Detect which cell encompasses the target text, then output its [x, y] center coordinate. 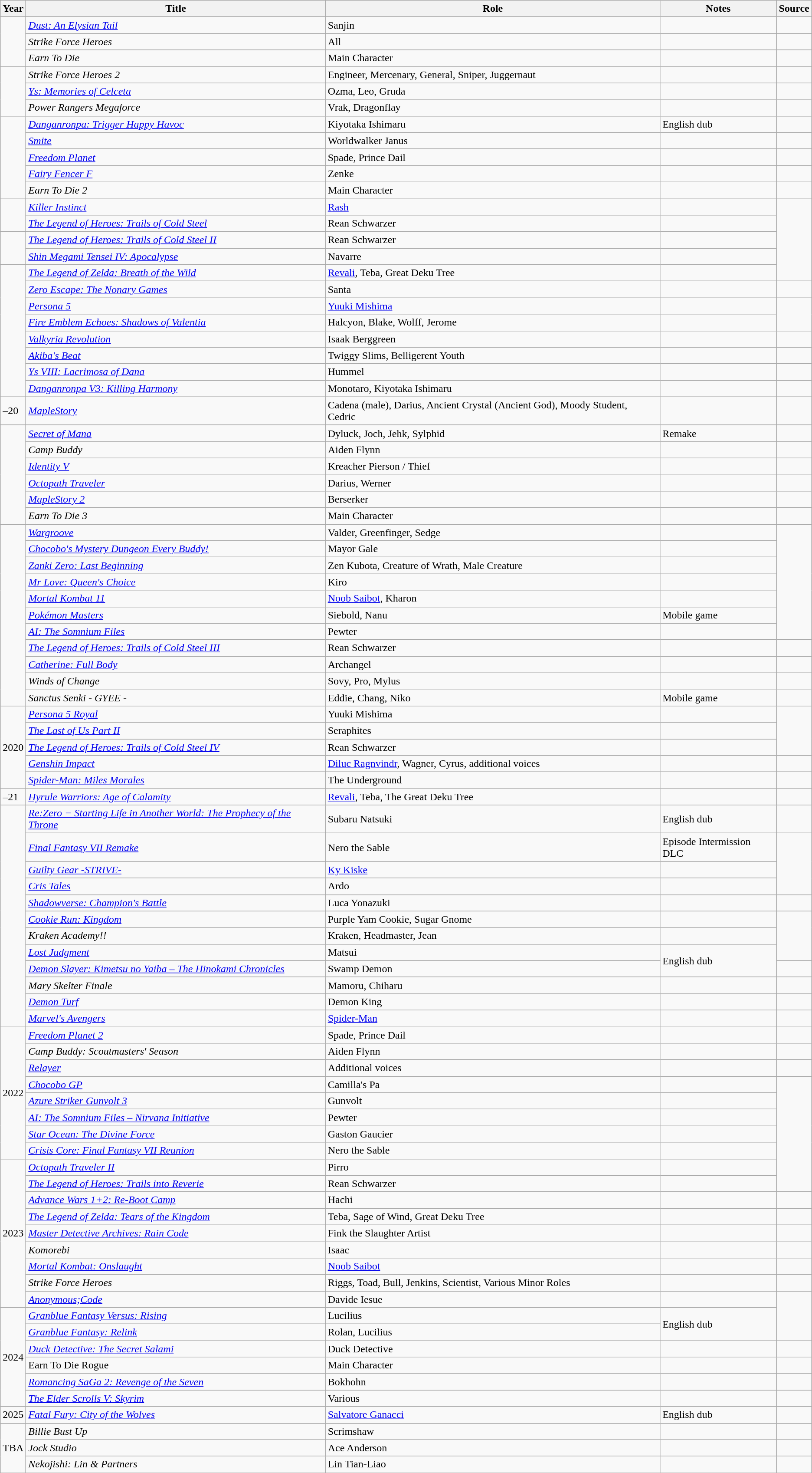
AI: The Somnium Files – Nirvana Initiative [176, 1118]
Camilla's Pa [493, 1085]
Role [493, 9]
Bokhohn [493, 1382]
Komorebi [176, 1249]
Zero Escape: The Nonary Games [176, 289]
Octopath Traveler II [176, 1167]
Winds of Change [176, 681]
Darius, Werner [493, 483]
The Last of Us Part II [176, 730]
The Legend of Heroes: Trails into Reverie [176, 1184]
Earn To Die 2 [176, 190]
Notes [718, 9]
Secret of Mana [176, 433]
Earn To Die Rogue [176, 1365]
Mortal Kombat 11 [176, 598]
Kreacher Pierson / Thief [493, 466]
Octopath Traveler [176, 483]
Revali, Teba, The Great Deku Tree [493, 797]
Purple Yam Cookie, Sugar Gnome [493, 919]
Valkyria Revolution [176, 339]
Akiba's Beat [176, 355]
2025 [13, 1415]
Re:Zero − Starting Life in Another World: The Prophecy of the Throne [176, 819]
Duck Detective [493, 1349]
Catherine: Full Body [176, 664]
Cadena (male), Darius, Ancient Crystal (Ancient God), Moody Student, Cedric [493, 411]
Gunvolt [493, 1101]
Anonymous;Code [176, 1299]
Earn To Die 3 [176, 516]
Identity V [176, 466]
Navarre [493, 256]
Ys: Memories of Celceta [176, 91]
Teba, Sage of Wind, Great Deku Tree [493, 1217]
Mary Skelter Finale [176, 985]
Ardo [493, 886]
Dust: An Elysian Tail [176, 25]
Eddie, Chang, Niko [493, 697]
Granblue Fantasy Versus: Rising [176, 1316]
Berserker [493, 500]
Seraphites [493, 730]
Mamoru, Chiharu [493, 985]
Archangel [493, 664]
The Legend of Heroes: Trails of Cold Steel [176, 224]
2023 [13, 1233]
Kraken Academy!! [176, 936]
Chocobo's Mystery Dungeon Every Buddy! [176, 549]
Riggs, Toad, Bull, Jenkins, Scientist, Various Minor Roles [493, 1282]
Ozma, Leo, Gruda [493, 91]
Gaston Gaucier [493, 1134]
Billie Bust Up [176, 1431]
Diluc Ragnvindr, Wagner, Cyrus, additional voices [493, 764]
Advance Wars 1+2: Re-Boot Camp [176, 1200]
Romancing SaGa 2: Revenge of the Seven [176, 1382]
Cookie Run: Kingdom [176, 919]
Spider-Man: Miles Morales [176, 780]
Title [176, 9]
Lost Judgment [176, 952]
Shadowverse: Champion's Battle [176, 903]
Engineer, Mercenary, General, Sniper, Juggernaut [493, 75]
Zen Kubota, Creature of Wrath, Male Creature [493, 566]
Danganronpa V3: Killing Harmony [176, 388]
Episode Intermission DLC [718, 847]
Master Detective Archives: Rain Code [176, 1233]
Danganronpa: Trigger Happy Havoc [176, 124]
Various [493, 1398]
Twiggy Slims, Belligerent Youth [493, 355]
Rolan, Lucilius [493, 1332]
Fire Emblem Echoes: Shadows of Valentia [176, 322]
Spider-Man [493, 1018]
Luca Yonazuki [493, 903]
Duck Detective: The Secret Salami [176, 1349]
Freedom Planet 2 [176, 1035]
Matsui [493, 952]
Killer Instinct [176, 207]
Demon Turf [176, 1002]
Demon Slayer: Kimetsu no Yaiba – The Hinokami Chronicles [176, 969]
The Legend of Zelda: Breath of the Wild [176, 273]
Marvel's Avengers [176, 1018]
All [493, 42]
Sanctus Senki - GYEE - [176, 697]
Kiyotaka Ishimaru [493, 124]
–20 [13, 411]
The Elder Scrolls V: Skyrim [176, 1398]
Lin Tian-Liao [493, 1464]
Vrak, Dragonflay [493, 108]
Chocobo GP [176, 1085]
Relayer [176, 1068]
The Underground [493, 780]
Fink the Slaughter Artist [493, 1233]
Persona 5 [176, 306]
Camp Buddy: Scoutmasters' Season [176, 1052]
Halcyon, Blake, Wolff, Jerome [493, 322]
Mortal Kombat: Onslaught [176, 1266]
Cris Tales [176, 886]
Davide Iesue [493, 1299]
Subaru Natsuki [493, 819]
Salvatore Ganacci [493, 1415]
Ky Kiske [493, 870]
Demon King [493, 1002]
MapleStory [176, 411]
Wargroove [176, 533]
Hyrule Warriors: Age of Calamity [176, 797]
Camp Buddy [176, 450]
Kraken, Headmaster, Jean [493, 936]
The Legend of Heroes: Trails of Cold Steel III [176, 648]
Guilty Gear -STRIVE- [176, 870]
Final Fantasy VII Remake [176, 847]
Nekojishi: Lin & Partners [176, 1464]
The Legend of Heroes: Trails of Cold Steel II [176, 240]
Remake [718, 433]
Kiro [493, 582]
2024 [13, 1357]
The Legend of Heroes: Trails of Cold Steel IV [176, 747]
The Legend of Zelda: Tears of the Kingdom [176, 1217]
Hachi [493, 1200]
AI: The Somnium Files [176, 631]
Swamp Demon [493, 969]
Granblue Fantasy: Relink [176, 1332]
Siebold, Nanu [493, 615]
Monotaro, Kiyotaka Ishimaru [493, 388]
Crisis Core: Final Fantasy VII Reunion [176, 1151]
Zenke [493, 174]
Genshin Impact [176, 764]
Ace Anderson [493, 1448]
Star Ocean: The Divine Force [176, 1134]
Earn To Die [176, 58]
Revali, Teba, Great Deku Tree [493, 273]
Azure Striker Gunvolt 3 [176, 1101]
Noob Saibot, Kharon [493, 598]
Pokémon Masters [176, 615]
Strike Force Heroes 2 [176, 75]
Hummel [493, 372]
MapleStory 2 [176, 500]
Additional voices [493, 1068]
Zanki Zero: Last Beginning [176, 566]
Smite [176, 141]
Mr Love: Queen's Choice [176, 582]
Ys VIII: Lacrimosa of Dana [176, 372]
Sovy, Pro, Mylus [493, 681]
TBA [13, 1448]
Rash [493, 207]
Pirro [493, 1167]
Source [794, 9]
Freedom Planet [176, 157]
Power Rangers Megaforce [176, 108]
Year [13, 9]
Santa [493, 289]
Mayor Gale [493, 549]
Scrimshaw [493, 1431]
2022 [13, 1093]
Isaak Berggreen [493, 339]
Valder, Greenfinger, Sedge [493, 533]
Persona 5 Royal [176, 714]
–21 [13, 797]
Lucilius [493, 1316]
2020 [13, 747]
Worldwalker Janus [493, 141]
Jock Studio [176, 1448]
Sanjin [493, 25]
Fairy Fencer F [176, 174]
Noob Saibot [493, 1266]
Isaac [493, 1249]
Fatal Fury: City of the Wolves [176, 1415]
Dyluck, Joch, Jehk, Sylphid [493, 433]
Shin Megami Tensei IV: Apocalypse [176, 256]
